Detect which cell encompasses the target text, then output its [X, Y] center coordinate. 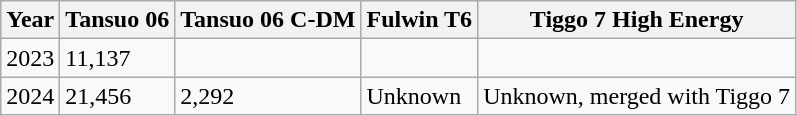
2023 [30, 58]
21,456 [118, 96]
2,292 [268, 96]
Tansuo 06 C-DM [268, 20]
Year [30, 20]
Unknown [420, 96]
Tiggo 7 High Energy [637, 20]
11,137 [118, 58]
Unknown, merged with Tiggo 7 [637, 96]
Fulwin T6 [420, 20]
Tansuo 06 [118, 20]
2024 [30, 96]
